From the cell containing the given text, extract its center point as (X, Y) coordinate. 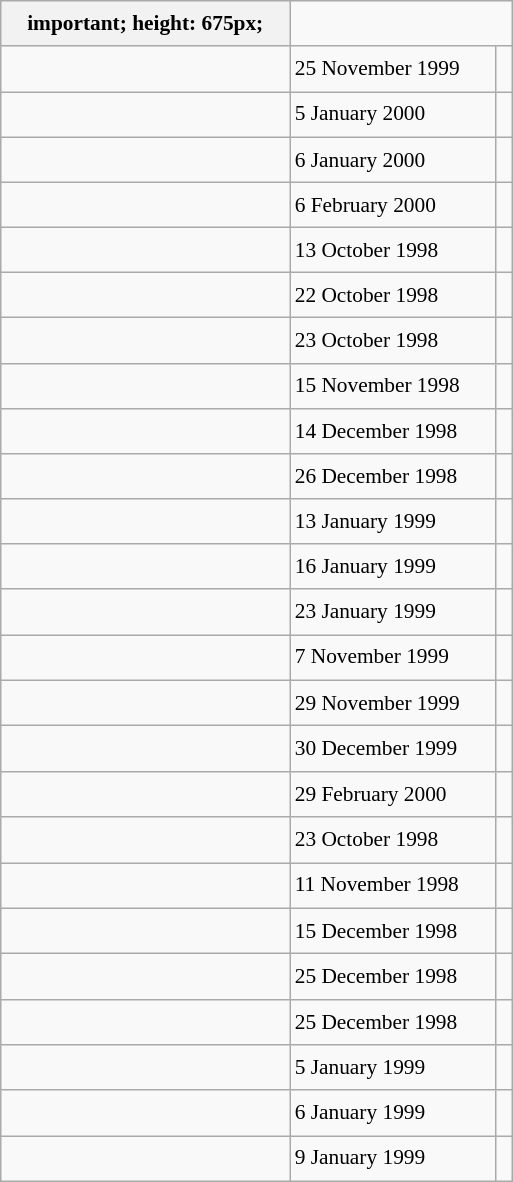
important; height: 675px; (146, 24)
6 February 2000 (392, 204)
6 January 2000 (392, 160)
29 February 2000 (392, 794)
9 January 1999 (392, 1158)
30 December 1999 (392, 748)
6 January 1999 (392, 1112)
13 October 1998 (392, 250)
25 November 1999 (392, 68)
29 November 1999 (392, 702)
13 January 1999 (392, 522)
14 December 1998 (392, 430)
23 January 1999 (392, 612)
15 November 1998 (392, 386)
11 November 1998 (392, 884)
7 November 1999 (392, 658)
26 December 1998 (392, 476)
16 January 1999 (392, 566)
15 December 1998 (392, 930)
5 January 1999 (392, 1068)
5 January 2000 (392, 114)
22 October 1998 (392, 296)
